Locate the cell with the specified text and output its (X, Y) center coordinate. 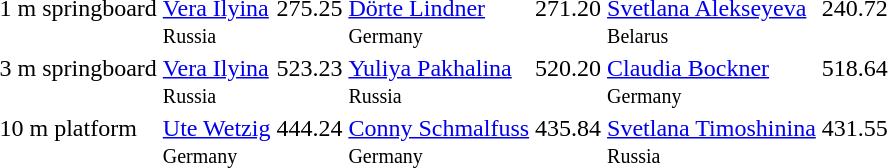
520.20 (568, 82)
Vera IlyinaRussia (216, 82)
Claudia BocknerGermany (712, 82)
523.23 (310, 82)
Yuliya PakhalinaRussia (439, 82)
